From the cell containing the given text, extract its center point as [X, Y] coordinate. 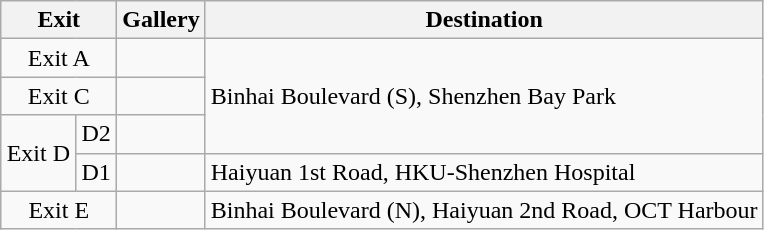
Haiyuan 1st Road, HKU-Shenzhen Hospital [484, 172]
Binhai Boulevard (N), Haiyuan 2nd Road, OCT Harbour [484, 210]
D1 [96, 172]
Exit D [38, 153]
Destination [484, 20]
Binhai Boulevard (S), Shenzhen Bay Park [484, 96]
D2 [96, 134]
Exit E [59, 210]
Exit C [59, 96]
Exit [59, 20]
Exit A [59, 58]
Gallery [161, 20]
